Extract the [X, Y] coordinate from the center of the cell holding the provided text.  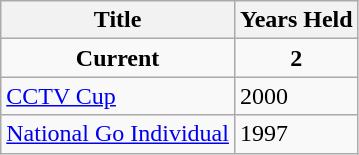
Years Held [296, 20]
2 [296, 58]
National Go Individual [118, 134]
2000 [296, 96]
CCTV Cup [118, 96]
Title [118, 20]
1997 [296, 134]
Current [118, 58]
